Locate the cell with the specified text and output its (X, Y) center coordinate. 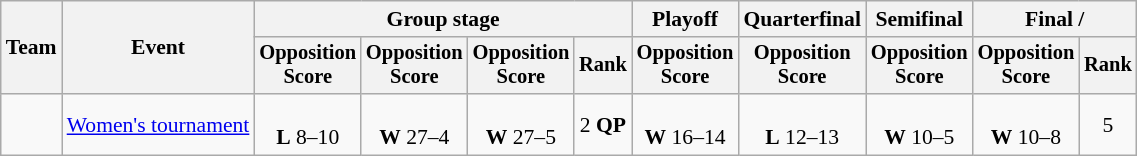
Semifinal (920, 19)
Quarterfinal (802, 19)
W 27–5 (522, 124)
Group stage (442, 19)
W 27–4 (414, 124)
W 10–8 (1026, 124)
L 8–10 (308, 124)
Team (32, 48)
5 (1108, 124)
L 12–13 (802, 124)
Final / (1055, 19)
W 16–14 (686, 124)
Playoff (686, 19)
Event (158, 48)
W 10–5 (920, 124)
Women's tournament (158, 124)
2 QP (603, 124)
